Search for the cell housing the specified text and yield its (X, Y) center coordinate. 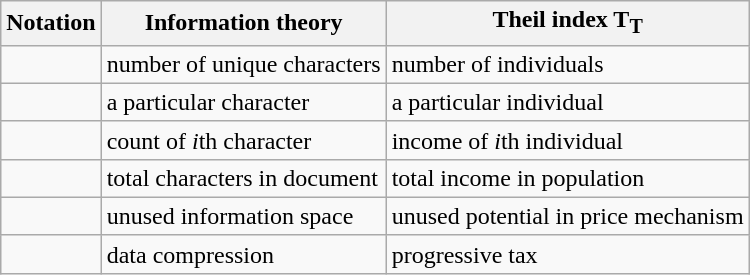
unused information space (244, 216)
total income in population (568, 178)
Information theory (244, 23)
unused potential in price mechanism (568, 216)
Notation (51, 23)
a particular character (244, 102)
income of ith individual (568, 140)
Theil index TT (568, 23)
a particular individual (568, 102)
progressive tax (568, 254)
number of individuals (568, 64)
total characters in document (244, 178)
count of ith character (244, 140)
number of unique characters (244, 64)
data compression (244, 254)
